Pinpoint the cell where the given text exists, returning its (X, Y) midpoint coordinate. 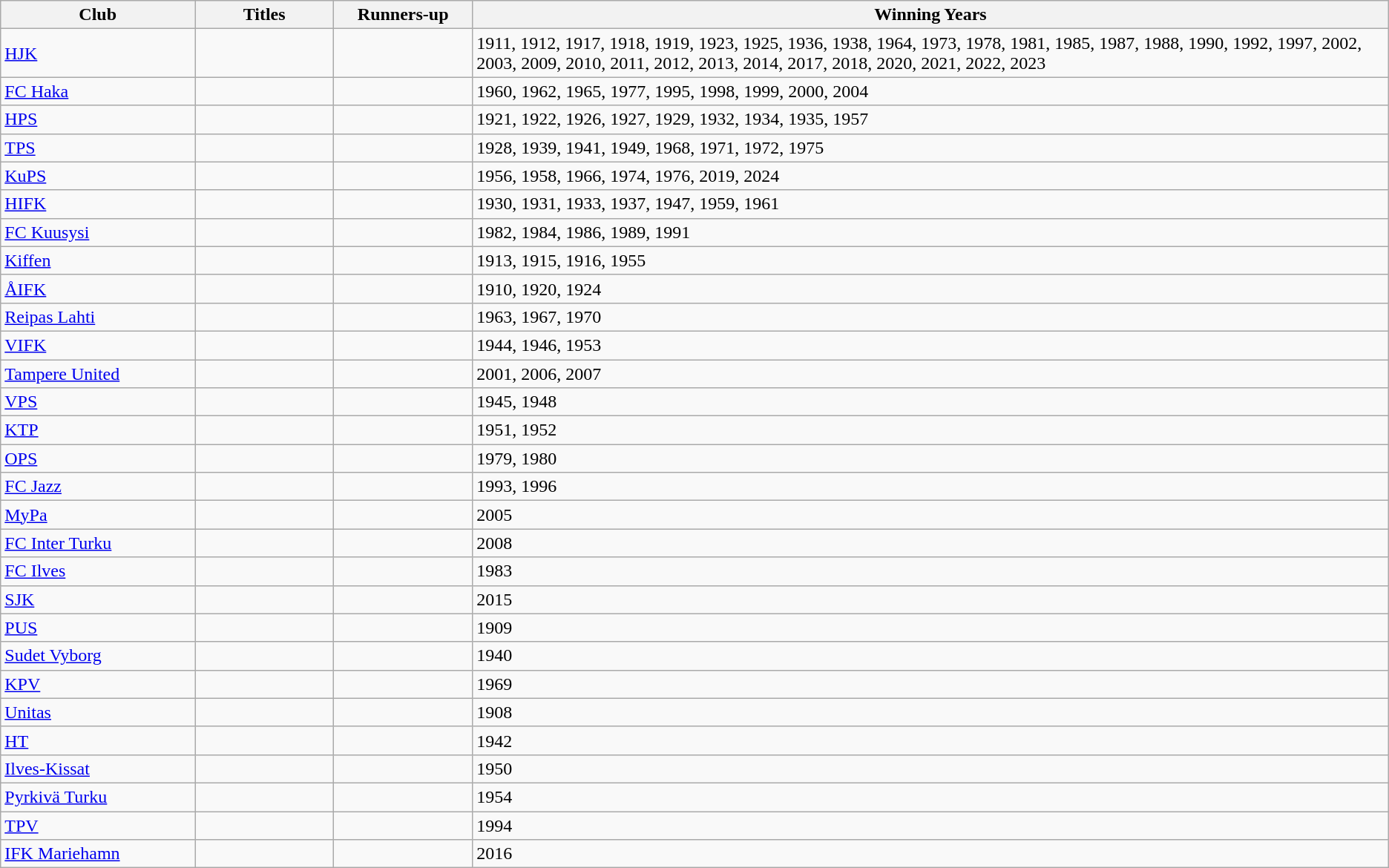
VIFK (98, 345)
OPS (98, 458)
1928, 1939, 1941, 1949, 1968, 1971, 1972, 1975 (930, 148)
1940 (930, 656)
1944, 1946, 1953 (930, 345)
1942 (930, 740)
1954 (930, 797)
Winning Years (930, 15)
1950 (930, 769)
Ilves-Kissat (98, 769)
1963, 1967, 1970 (930, 317)
2016 (930, 854)
TPV (98, 826)
1956, 1958, 1966, 1974, 1976, 2019, 2024 (930, 176)
FC Jazz (98, 487)
1930, 1931, 1933, 1937, 1947, 1959, 1961 (930, 204)
TPS (98, 148)
1960, 1962, 1965, 1977, 1995, 1998, 1999, 2000, 2004 (930, 91)
1983 (930, 571)
VPS (98, 402)
1982, 1984, 1986, 1989, 1991 (930, 232)
2015 (930, 599)
Sudet Vyborg (98, 656)
1910, 1920, 1924 (930, 289)
1979, 1980 (930, 458)
FC Haka (98, 91)
SJK (98, 599)
Kiffen (98, 260)
IFK Mariehamn (98, 854)
HIFK (98, 204)
Pyrkivä Turku (98, 797)
1969 (930, 684)
HT (98, 740)
1913, 1915, 1916, 1955 (930, 260)
1909 (930, 628)
FC Inter Turku (98, 543)
HPS (98, 119)
1921, 1922, 1926, 1927, 1929, 1932, 1934, 1935, 1957 (930, 119)
2008 (930, 543)
1993, 1996 (930, 487)
KTP (98, 430)
Titles (264, 15)
1951, 1952 (930, 430)
Unitas (98, 712)
1994 (930, 826)
HJK (98, 53)
FC Ilves (98, 571)
KPV (98, 684)
Club (98, 15)
KuPS (98, 176)
2001, 2006, 2007 (930, 373)
1945, 1948 (930, 402)
PUS (98, 628)
1908 (930, 712)
Tampere United (98, 373)
Reipas Lahti (98, 317)
ÅIFK (98, 289)
2005 (930, 515)
Runners-up (404, 15)
MyPa (98, 515)
FC Kuusysi (98, 232)
